Search for the cell housing the specified text and yield its (x, y) center coordinate. 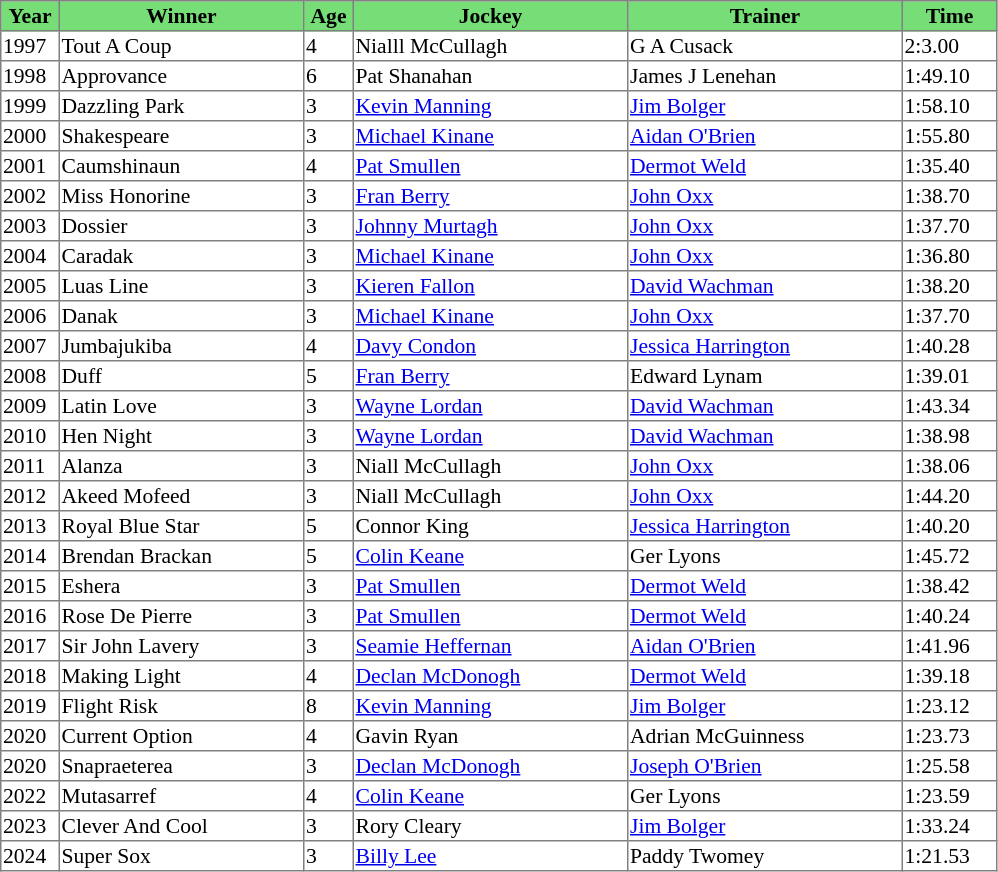
Approvance (181, 76)
2017 (30, 646)
Alanza (181, 466)
2004 (30, 256)
2000 (30, 136)
Miss Honorine (181, 196)
1:38.70 (949, 196)
Duff (181, 376)
Jumbajukiba (181, 346)
1:23.12 (949, 706)
Latin Love (181, 406)
1:38.06 (949, 466)
Super Sox (181, 856)
1:40.28 (949, 346)
1:40.20 (949, 526)
2013 (30, 526)
Kieren Fallon (490, 286)
1:43.34 (949, 406)
Time (949, 16)
2023 (30, 826)
2012 (30, 496)
Year (30, 16)
Edward Lynam (765, 376)
Adrian McGuinness (765, 736)
Snapraeterea (181, 766)
1:49.10 (949, 76)
Brendan Brackan (181, 556)
2007 (30, 346)
Clever And Cool (181, 826)
Danak (181, 316)
2016 (30, 616)
2006 (30, 316)
1:25.58 (949, 766)
6 (329, 76)
1999 (30, 106)
Flight Risk (181, 706)
Caumshinaun (181, 166)
2001 (30, 166)
1:55.80 (949, 136)
2015 (30, 586)
1:38.42 (949, 586)
1:38.20 (949, 286)
1:39.18 (949, 676)
Current Option (181, 736)
Hen Night (181, 436)
1:58.10 (949, 106)
Shakespeare (181, 136)
1:23.59 (949, 796)
1:23.73 (949, 736)
Luas Line (181, 286)
2003 (30, 226)
8 (329, 706)
Sir John Lavery (181, 646)
1:41.96 (949, 646)
2005 (30, 286)
1:40.24 (949, 616)
1:39.01 (949, 376)
1:21.53 (949, 856)
Age (329, 16)
Winner (181, 16)
Dossier (181, 226)
1998 (30, 76)
1:33.24 (949, 826)
2022 (30, 796)
Making Light (181, 676)
2:3.00 (949, 46)
Connor King (490, 526)
2014 (30, 556)
1:36.80 (949, 256)
2024 (30, 856)
1:45.72 (949, 556)
Gavin Ryan (490, 736)
Dazzling Park (181, 106)
1:44.20 (949, 496)
Paddy Twomey (765, 856)
Rory Cleary (490, 826)
Eshera (181, 586)
Davy Condon (490, 346)
Caradak (181, 256)
1:38.98 (949, 436)
Royal Blue Star (181, 526)
Billy Lee (490, 856)
Jockey (490, 16)
2008 (30, 376)
2002 (30, 196)
2010 (30, 436)
Joseph O'Brien (765, 766)
1:35.40 (949, 166)
Johnny Murtagh (490, 226)
Akeed Mofeed (181, 496)
Trainer (765, 16)
2011 (30, 466)
Seamie Heffernan (490, 646)
Rose De Pierre (181, 616)
G A Cusack (765, 46)
Pat Shanahan (490, 76)
2009 (30, 406)
1997 (30, 46)
Nialll McCullagh (490, 46)
2018 (30, 676)
Tout A Coup (181, 46)
2019 (30, 706)
James J Lenehan (765, 76)
Mutasarref (181, 796)
